Capture the cell that displays the provided text and extract its [X, Y] central coordinate. 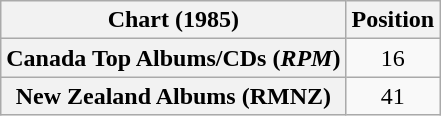
New Zealand Albums (RMNZ) [174, 96]
16 [393, 58]
Chart (1985) [174, 20]
Canada Top Albums/CDs (RPM) [174, 58]
41 [393, 96]
Position [393, 20]
